Capture the cell that displays the provided text and extract its (X, Y) central coordinate. 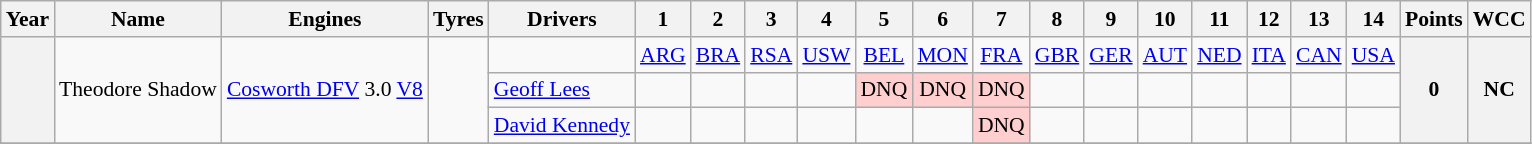
4 (826, 19)
BRA (718, 55)
Name (138, 19)
9 (1110, 19)
FRA (1002, 55)
Engines (325, 19)
USW (826, 55)
12 (1269, 19)
ARG (663, 55)
Year (28, 19)
Theodore Shadow (138, 90)
NED (1219, 55)
13 (1319, 19)
11 (1219, 19)
6 (942, 19)
3 (771, 19)
7 (1002, 19)
10 (1165, 19)
USA (1374, 55)
CAN (1319, 55)
5 (884, 19)
NC (1500, 90)
14 (1374, 19)
AUT (1165, 55)
Points (1434, 19)
Tyres (458, 19)
GBR (1058, 55)
BEL (884, 55)
1 (663, 19)
ITA (1269, 55)
2 (718, 19)
WCC (1500, 19)
Cosworth DFV 3.0 V8 (325, 90)
RSA (771, 55)
Geoff Lees (562, 90)
0 (1434, 90)
David Kennedy (562, 126)
8 (1058, 19)
MON (942, 55)
GER (1110, 55)
Drivers (562, 19)
